Return the [X, Y] coordinate for the center point of the cell that contains the specified text.  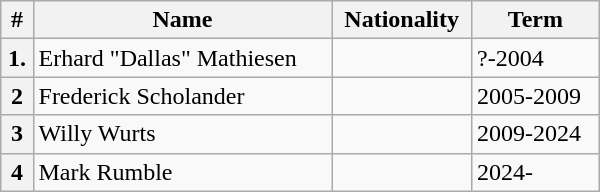
1. [17, 58]
Frederick Scholander [182, 96]
# [17, 20]
Erhard "Dallas" Mathiesen [182, 58]
Willy Wurts [182, 134]
Nationality [402, 20]
2005-2009 [535, 96]
2009-2024 [535, 134]
Name [182, 20]
2024- [535, 172]
Mark Rumble [182, 172]
Term [535, 20]
4 [17, 172]
2 [17, 96]
3 [17, 134]
?-2004 [535, 58]
